Return the (x, y) coordinate for the center point of the cell that contains the specified text.  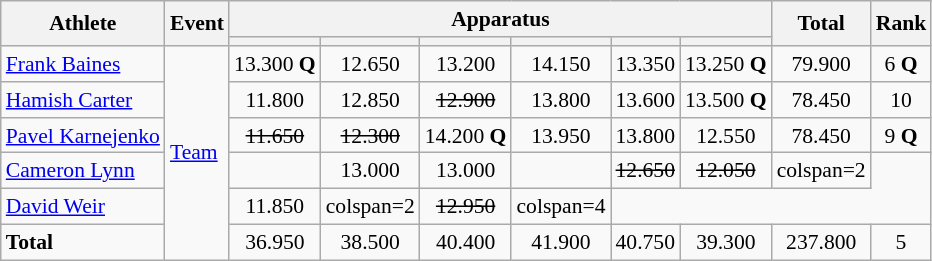
Athlete (83, 24)
12.050 (726, 171)
12.950 (466, 207)
6 Q (902, 64)
9 Q (902, 136)
14.150 (560, 64)
13.950 (560, 136)
David Weir (83, 207)
13.200 (466, 64)
13.350 (644, 64)
39.300 (726, 243)
237.800 (822, 243)
Rank (902, 24)
11.850 (275, 207)
Pavel Karnejenko (83, 136)
11.800 (275, 100)
13.500 Q (726, 100)
Frank Baines (83, 64)
13.600 (644, 100)
Team (197, 153)
10 (902, 100)
Apparatus (500, 19)
38.500 (370, 243)
40.400 (466, 243)
14.200 Q (466, 136)
11.650 (275, 136)
12.900 (466, 100)
12.300 (370, 136)
Cameron Lynn (83, 171)
Event (197, 24)
13.300 Q (275, 64)
13.250 Q (726, 64)
40.750 (644, 243)
36.950 (275, 243)
12.850 (370, 100)
41.900 (560, 243)
colspan=4 (560, 207)
Hamish Carter (83, 100)
12.550 (726, 136)
5 (902, 243)
79.900 (822, 64)
